Return the (X, Y) coordinate for the center point of the cell that contains the specified text.  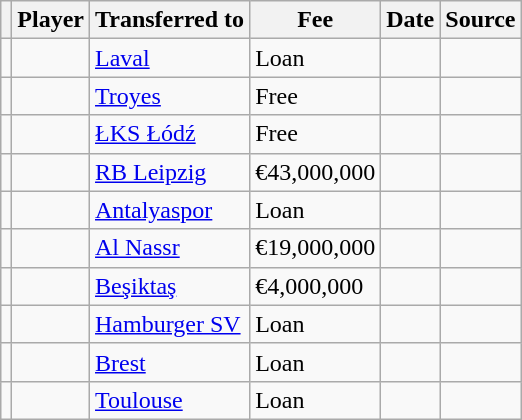
Source (480, 20)
Laval (170, 58)
Toulouse (170, 400)
€4,000,000 (316, 286)
Transferred to (170, 20)
Al Nassr (170, 248)
Antalyaspor (170, 210)
ŁKS Łódź (170, 134)
Hamburger SV (170, 324)
Beşiktaş (170, 286)
€43,000,000 (316, 172)
Player (51, 20)
Fee (316, 20)
€19,000,000 (316, 248)
RB Leipzig (170, 172)
Date (410, 20)
Troyes (170, 96)
Brest (170, 362)
